Capture the cell that displays the provided text and extract its [X, Y] central coordinate. 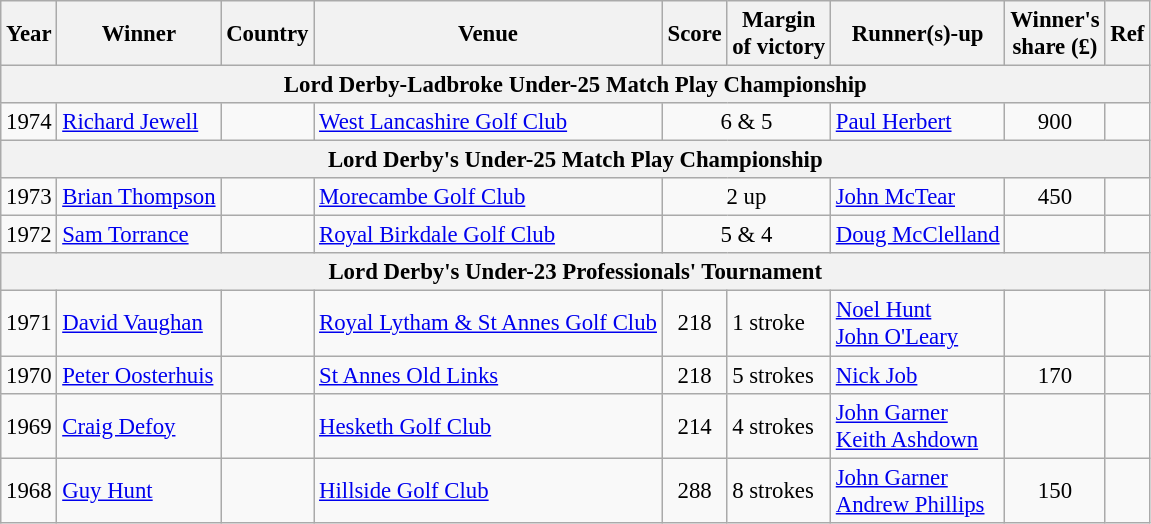
214 [694, 426]
Peter Oosterhuis [139, 375]
Winner'sshare (£) [1055, 34]
1970 [29, 375]
1968 [29, 490]
Richard Jewell [139, 122]
Year [29, 34]
Lord Derby's Under-25 Match Play Championship [576, 160]
Royal Birkdale Golf Club [488, 235]
Lord Derby's Under-23 Professionals' Tournament [576, 273]
Nick Job [917, 375]
1 stroke [779, 324]
8 strokes [779, 490]
5 strokes [779, 375]
Venue [488, 34]
Country [268, 34]
John Garner Keith Ashdown [917, 426]
Lord Derby-Ladbroke Under-25 Match Play Championship [576, 85]
2 up [746, 197]
Noel Hunt John O'Leary [917, 324]
Score [694, 34]
6 & 5 [746, 122]
Hesketh Golf Club [488, 426]
Craig Defoy [139, 426]
150 [1055, 490]
Winner [139, 34]
288 [694, 490]
170 [1055, 375]
1974 [29, 122]
1972 [29, 235]
Paul Herbert [917, 122]
Ref [1128, 34]
1973 [29, 197]
Runner(s)-up [917, 34]
David Vaughan [139, 324]
Royal Lytham & St Annes Golf Club [488, 324]
West Lancashire Golf Club [488, 122]
450 [1055, 197]
Sam Torrance [139, 235]
1969 [29, 426]
Guy Hunt [139, 490]
St Annes Old Links [488, 375]
Morecambe Golf Club [488, 197]
5 & 4 [746, 235]
Marginof victory [779, 34]
1971 [29, 324]
John McTear [917, 197]
Hillside Golf Club [488, 490]
John Garner Andrew Phillips [917, 490]
4 strokes [779, 426]
Brian Thompson [139, 197]
900 [1055, 122]
Doug McClelland [917, 235]
